Scan for the cell matching the given text and deliver its (x, y) coordinate at center. 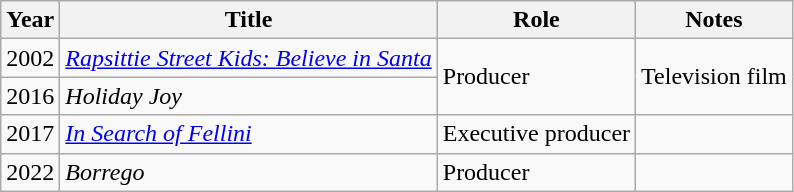
Title (248, 20)
In Search of Fellini (248, 134)
Holiday Joy (248, 96)
Borrego (248, 172)
Executive producer (536, 134)
2016 (30, 96)
Role (536, 20)
2017 (30, 134)
Rapsittie Street Kids: Believe in Santa (248, 58)
Television film (714, 77)
2022 (30, 172)
Notes (714, 20)
Year (30, 20)
2002 (30, 58)
